Return (X, Y) of the center of cell containing provided text 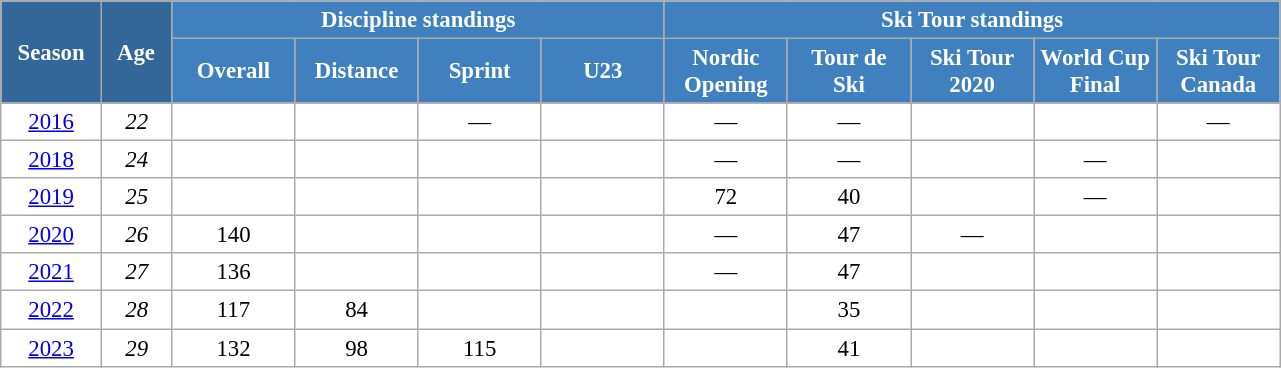
2016 (52, 122)
41 (848, 348)
115 (480, 348)
2020 (52, 235)
Ski TourCanada (1218, 72)
35 (848, 310)
98 (356, 348)
U23 (602, 72)
117 (234, 310)
Tour deSki (848, 72)
140 (234, 235)
2018 (52, 160)
84 (356, 310)
25 (136, 197)
24 (136, 160)
2022 (52, 310)
Discipline standings (418, 20)
136 (234, 273)
Sprint (480, 72)
Ski Tour standings (972, 20)
40 (848, 197)
22 (136, 122)
2019 (52, 197)
Ski Tour2020 (972, 72)
2023 (52, 348)
Distance (356, 72)
2021 (52, 273)
72 (726, 197)
World CupFinal (1096, 72)
132 (234, 348)
26 (136, 235)
28 (136, 310)
Age (136, 52)
NordicOpening (726, 72)
27 (136, 273)
Overall (234, 72)
Season (52, 52)
29 (136, 348)
